Pinpoint the cell where the given text exists, returning its (X, Y) midpoint coordinate. 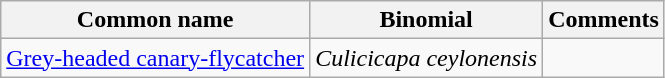
Grey-headed canary-flycatcher (156, 58)
Culicicapa ceylonensis (426, 58)
Common name (156, 20)
Binomial (426, 20)
Comments (604, 20)
